Locate the cell with the specified text and output its (x, y) center coordinate. 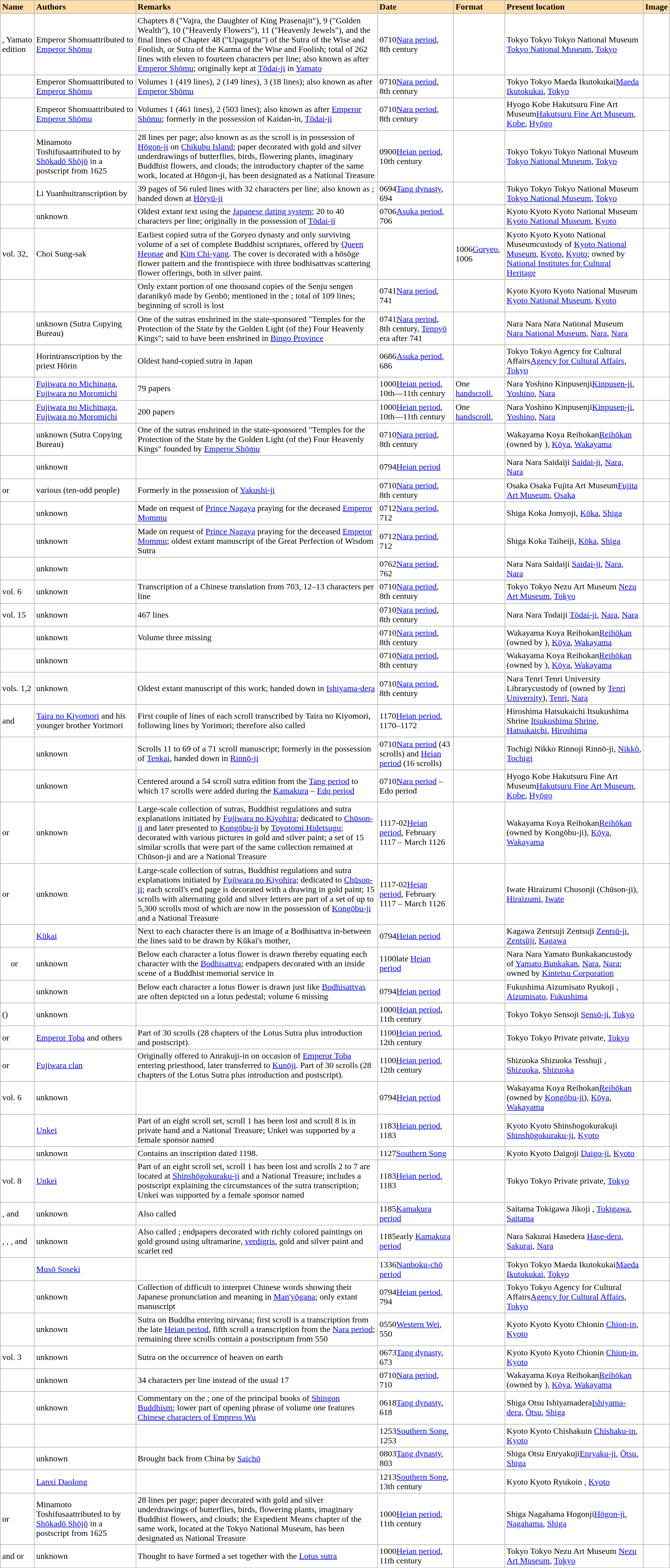
0741Nara period, 741 (416, 296)
Kyoto Kyoto Shinshogokurakuji Shinshōgokuraku-ji, Kyoto (574, 1130)
1006Goryeo, 1006 (479, 254)
Kyoto Kyoto Daigoji Daigo-ji, Kyoto (574, 1153)
39 pages of 56 ruled lines with 32 characters per line; also known as ; handed down at Hōryū-ji (257, 194)
Horintranscription by the priest Hōrin (85, 361)
1213Southern Song, 13th century (416, 1482)
Oldest hand-copied sutra in Japan (257, 361)
0762Nara period, 762 (416, 569)
Hiroshima Hatsukaichi Itsukushima Shrine Itsukushima Shrine, Hatsukaichi, Hiroshima (574, 721)
Centered around a 54 scroll sutra edition from the Tang period to which 17 scrolls were added during the Kamakura – Edo period (257, 786)
1336Nanboku-chō period (416, 1269)
and or (17, 1556)
0618Tang dynasty, 618 (416, 1408)
Kyoto Kyoto Kyoto National Museumcustody of Kyoto National Museum, Kyoto, Kyoto; owned by National Institutes for Cultural Heritage (574, 254)
Shizuoka Shizuoka Tesshuji , Shizuoka, Shizuoka (574, 1065)
Li Yuanhuitranscription by (85, 194)
1185Kamakura period (416, 1213)
Also called (257, 1213)
200 papers (257, 411)
Made on request of Prince Nagaya praying for the deceased Emperor Mommu; oldest extant manuscript of the Great Perfection of Wisdom Sutra (257, 541)
Part of 30 scrolls (28 chapters of the Lotus Sutra plus introduction and postscript). (257, 1037)
Choi Sung-sak (85, 254)
Shiga Otsu EnryakujiEnryaku-ji, Ōtsu, Shiga (574, 1458)
Tokyo Tokyo Sensoji Sensō-ji, Tokyo (574, 1015)
Present location (574, 7)
Saitama Tokigawa Jikoji , Tokigawa, Saitama (574, 1213)
Kyoto Kyoto Ryukoin , Kyoto (574, 1482)
Kyoto Kyoto Chishakuin Chishaku-in, Kyoto (574, 1436)
0710Nara period, 710 (416, 1380)
0803Tang dynasty, 803 (416, 1458)
Also called ; endpapers decorated with richly colored paintings on gold ground using ultramarine, verdigris, gold and silver paint and scarlet red (257, 1241)
Nara Nara Todaiji Tōdai-ji, Nara, Nara (574, 615)
Musō Soseki (85, 1269)
Formerly in the possession of Yakushi-ji (257, 490)
vol. 8 (17, 1181)
, , , and (17, 1241)
0900Heian period, 10th century (416, 156)
Lanxi Daolong (85, 1482)
1127Southern Song (416, 1153)
Oldest extant manuscript of this work; handed down in Ishiyama-dera (257, 688)
Collection of difficult to interpret Chinese words showing their Japanese pronunciation and meaning in Man'yōgana; only extant manuscript (257, 1297)
Nara Tenri Tenri University Librarycustody of (owned by Tenri University), Tenri, Nara (574, 688)
34 characters per line instead of the usual 17 (257, 1380)
0673Tang dynasty, 673 (416, 1357)
Below each character a lotus flower is drawn just like Bodhisattvas are often depicted on a lotus pedestal; volume 6 missing (257, 991)
Osaka Osaka Fujita Art MuseumFujita Art Museum, Osaka (574, 490)
Fukushima Aizumisato Ryukoji , Aizumisato, Fukushima (574, 991)
467 lines (257, 615)
vols. 1,2 (17, 688)
Tochigi Nikko Rinnoji Rinnō-ji, Nikkō, Tochigi (574, 753)
, Yamato edition (17, 45)
Shiga Koka Jomyoji, Kōka, Shiga (574, 513)
0794Heian period, 794 (416, 1297)
Contains an inscription dated 1198. (257, 1153)
Next to each character there is an image of a Bodhisattva in-between the lines said to be drawn by Kūkai's mother, (257, 936)
Date (416, 7)
0706Asuka period, 706 (416, 216)
Format (479, 7)
0686Asuka period, 686 (416, 361)
0710Nara period – Edo period (416, 786)
0694Tang dynasty, 694 (416, 194)
Remarks (257, 7)
Taira no Kiyomori and his younger brother Yorimori (85, 721)
1253Southern Song, 1253 (416, 1436)
0550Western Wei, 550 (416, 1329)
, and (17, 1213)
Kūkai (85, 936)
Brought back from China by Saichō (257, 1458)
1100late Heian period (416, 964)
Scrolls 11 to 69 of a 71 scroll manuscript; formerly in the possession of Tenkai, handed down in Rinnō-ji (257, 753)
1170Heian period, 1170–1172 (416, 721)
Name (17, 7)
Iwate Hiraizumi Chusonji (Chūson-ji), Hiraizumi, Iwate (574, 894)
1185early Kamakura period (416, 1241)
Nara Nara Yamato Bunkakancustody of Yamato Bunkakan, Nara, Nara; owned by Kintetsu Corporation (574, 964)
Image (657, 7)
and (17, 721)
Shiga Otsu IshiyamaderaIshiyama-dera, Ōtsu, Shiga (574, 1408)
0710Nara period (43 scrolls) and Heian period (16 scrolls) (416, 753)
Fujiwara clan (85, 1065)
0741Nara period, 8th century, Tenpyō era after 741 (416, 328)
Authors (85, 7)
Shiga Nagahama HogonjiHōgon-ji, Nagahama, Shiga (574, 1519)
vol. 32, (17, 254)
79 papers (257, 389)
Emperor Toba and others (85, 1037)
First couple of lines of each scroll transcribed by Taira no Kiyomori, following lines by Yorimori; therefore also called (257, 721)
Nara Nara Nara National Museum Nara National Museum, Nara, Nara (574, 328)
Sutra on the occurrence of heaven on earth (257, 1357)
various (ten-odd people) (85, 490)
Shiga Koka Taiheiji, Kōka, Shiga (574, 541)
() (17, 1015)
vol. 15 (17, 615)
Made on request of Prince Nagaya praying for the deceased Emperor Mommu (257, 513)
Transcription of a Chinese translation from 703, 12–13 characters per line (257, 591)
Volume three missing (257, 637)
Volumes 1 (419 lines), 2 (149 lines), 3 (18 lines); also known as after Emperor Shōmu (257, 86)
Volumes 1 (461 lines), 2 (503 lines); also known as after Emperor Shōmu; formerly in the possession of Kaidan-in, Tōdai-ji (257, 114)
Oldest extant text using the Japanese dating system; 20 to 40 characters per line; originally in the possession of Tōdai-ji (257, 216)
Thought to have formed a set together with the Lotus sutra (257, 1556)
Nara Sakurai Hasedera Hase-dera, Sakurai, Nara (574, 1241)
vol. 3 (17, 1357)
Kagawa Zentsuji Zentsuji Zentsū-ji, Zentsūji, Kagawa (574, 936)
